Pinpoint the cell where the given text exists, returning its (X, Y) midpoint coordinate. 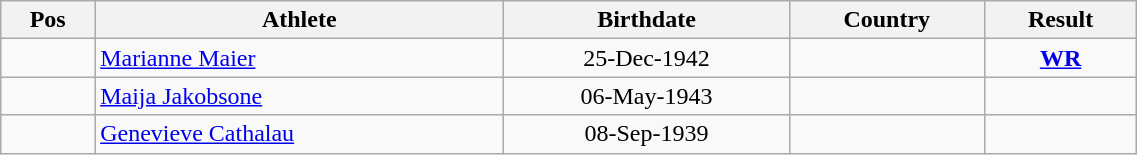
Maija Jakobsone (300, 96)
06-May-1943 (646, 96)
Marianne Maier (300, 58)
Genevieve Cathalau (300, 134)
25-Dec-1942 (646, 58)
Pos (48, 20)
Birthdate (646, 20)
WR (1060, 58)
Athlete (300, 20)
08-Sep-1939 (646, 134)
Country (886, 20)
Result (1060, 20)
